For the text-containing cell, return its midpoint in [x, y] coordinate format. 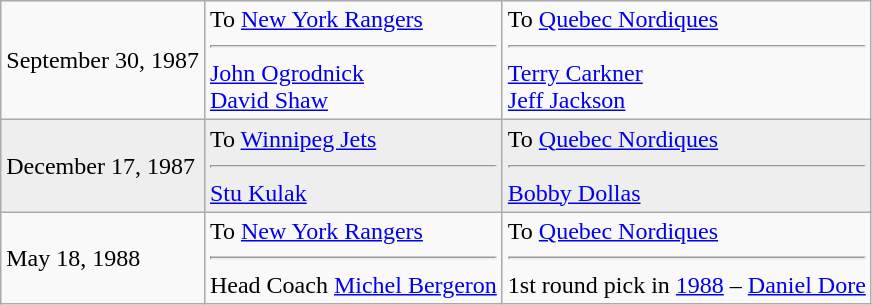
To New York RangersHead Coach Michel Bergeron [353, 258]
To Winnipeg JetsStu Kulak [353, 166]
To Quebec NordiquesTerry Carkner Jeff Jackson [686, 60]
September 30, 1987 [103, 60]
May 18, 1988 [103, 258]
To Quebec Nordiques1st round pick in 1988 – Daniel Dore [686, 258]
December 17, 1987 [103, 166]
To Quebec NordiquesBobby Dollas [686, 166]
To New York RangersJohn Ogrodnick David Shaw [353, 60]
